From the cell containing the given text, extract its center point as (x, y) coordinate. 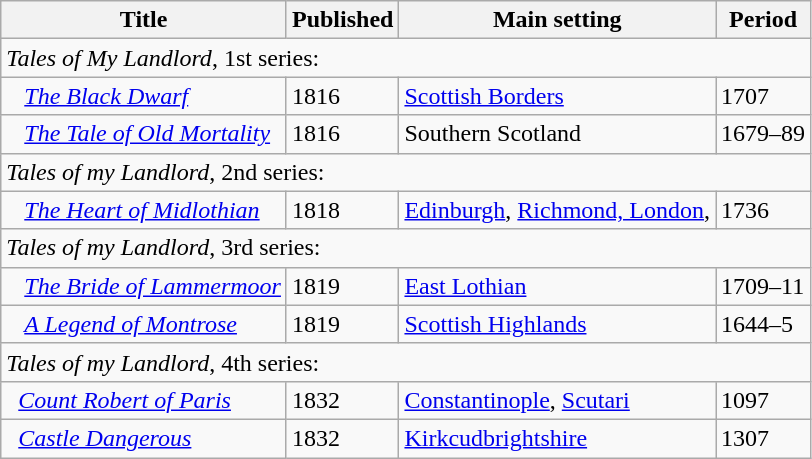
Tales of my Landlord, 3rd series: (406, 248)
Scottish Highlands (558, 324)
The Bride of Lammermoor (144, 286)
The Heart of Midlothian (144, 210)
Constantinople, Scutari (558, 400)
The Black Dwarf (144, 96)
Castle Dangerous (144, 438)
Count Robert of Paris (144, 400)
1707 (764, 96)
1709–11 (764, 286)
1644–5 (764, 324)
East Lothian (558, 286)
1736 (764, 210)
1097 (764, 400)
Kirkcudbrightshire (558, 438)
Edinburgh, Richmond, London, (558, 210)
1818 (342, 210)
Tales of my Landlord, 2nd series: (406, 172)
Tales of my Landlord, 4th series: (406, 362)
1679–89 (764, 134)
Scottish Borders (558, 96)
Tales of My Landlord, 1st series: (406, 58)
1307 (764, 438)
A Legend of Montrose (144, 324)
Period (764, 20)
Title (144, 20)
The Tale of Old Mortality (144, 134)
Southern Scotland (558, 134)
Main setting (558, 20)
Published (342, 20)
